Search for the cell housing the specified text and yield its [X, Y] center coordinate. 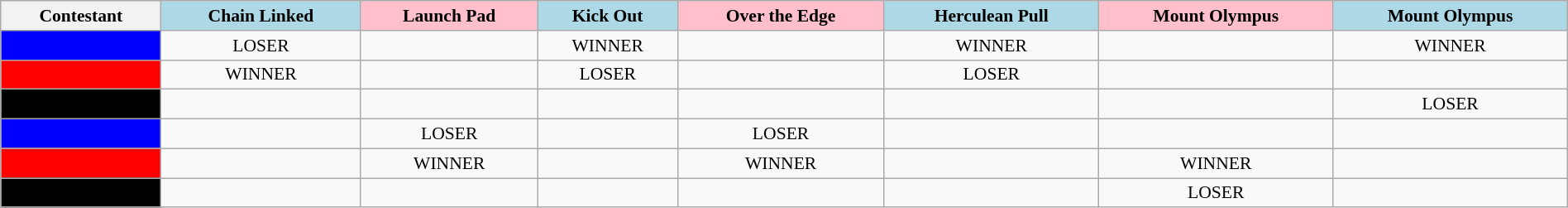
Herculean Pull [991, 16]
Chain Linked [261, 16]
Launch Pad [449, 16]
Over the Edge [781, 16]
Kick Out [607, 16]
Contestant [81, 16]
